Search for the cell housing the specified text and yield its [X, Y] center coordinate. 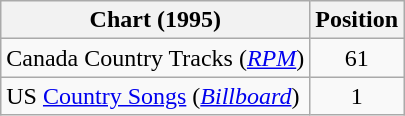
Chart (1995) [156, 20]
US Country Songs (Billboard) [156, 96]
61 [357, 58]
1 [357, 96]
Canada Country Tracks (RPM) [156, 58]
Position [357, 20]
